Identify which cell holds the provided text, then report its [X, Y] central coordinate. 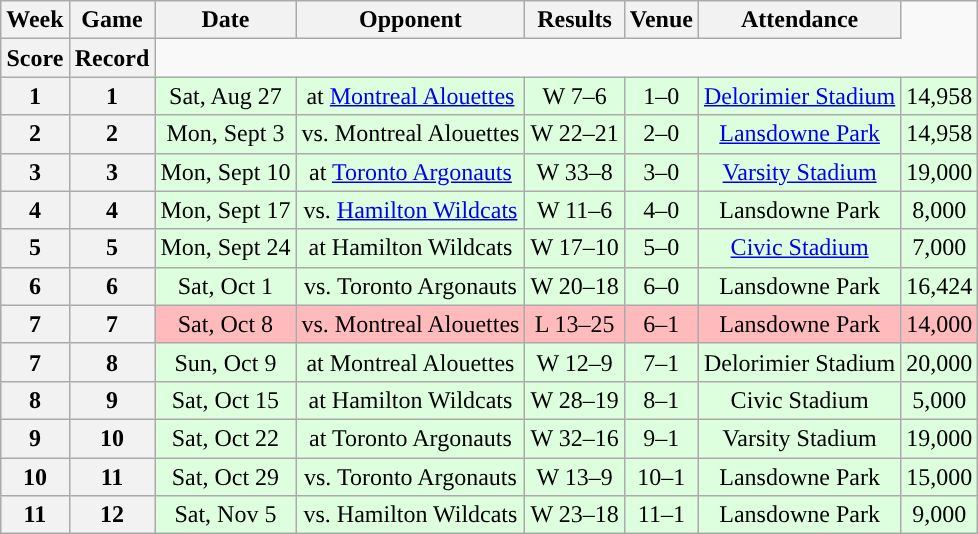
Record [112, 58]
Score [35, 58]
W 13–9 [574, 477]
2–0 [661, 134]
5,000 [940, 400]
W 12–9 [574, 362]
6–1 [661, 324]
1–0 [661, 96]
9–1 [661, 438]
10–1 [661, 477]
Mon, Sept 24 [226, 248]
Mon, Sept 10 [226, 172]
Sat, Oct 29 [226, 477]
W 22–21 [574, 134]
W 7–6 [574, 96]
W 28–19 [574, 400]
W 23–18 [574, 515]
Attendance [799, 20]
W 32–16 [574, 438]
7–1 [661, 362]
Venue [661, 20]
Opponent [410, 20]
11–1 [661, 515]
W 17–10 [574, 248]
8,000 [940, 210]
12 [112, 515]
20,000 [940, 362]
Game [112, 20]
14,000 [940, 324]
7,000 [940, 248]
Date [226, 20]
15,000 [940, 477]
W 20–18 [574, 286]
8–1 [661, 400]
Results [574, 20]
Sat, Oct 15 [226, 400]
6–0 [661, 286]
L 13–25 [574, 324]
Sat, Oct 8 [226, 324]
Sun, Oct 9 [226, 362]
3–0 [661, 172]
9,000 [940, 515]
5–0 [661, 248]
Sat, Aug 27 [226, 96]
Week [35, 20]
Sat, Oct 1 [226, 286]
W 11–6 [574, 210]
Sat, Nov 5 [226, 515]
Sat, Oct 22 [226, 438]
Mon, Sept 3 [226, 134]
W 33–8 [574, 172]
16,424 [940, 286]
4–0 [661, 210]
Mon, Sept 17 [226, 210]
